Locate the cell with the specified text and output its (x, y) center coordinate. 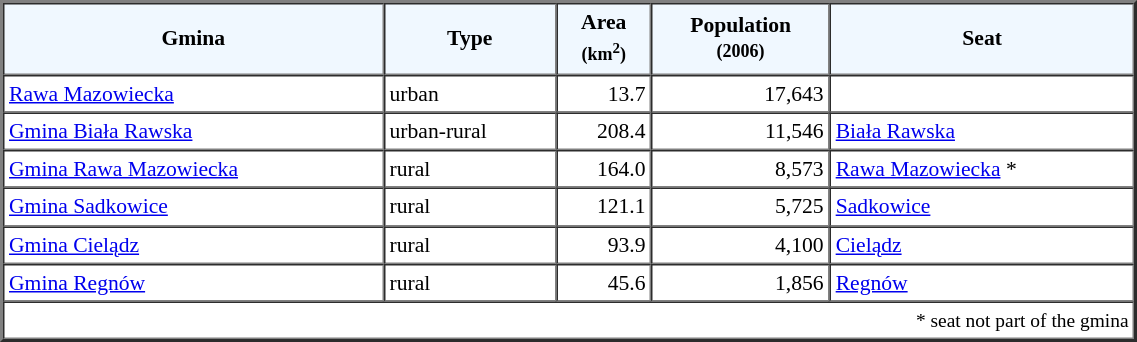
164.0 (604, 169)
* seat not part of the gmina (569, 321)
13.7 (604, 93)
Type (470, 38)
urban (470, 93)
93.9 (604, 245)
208.4 (604, 131)
45.6 (604, 283)
Population(2006) (741, 38)
Rawa Mazowiecka (194, 93)
Gmina (194, 38)
11,546 (741, 131)
Cielądz (982, 245)
Area(km2) (604, 38)
Gmina Sadkowice (194, 207)
Biała Rawska (982, 131)
urban-rural (470, 131)
Gmina Regnów (194, 283)
17,643 (741, 93)
121.1 (604, 207)
Gmina Cielądz (194, 245)
Gmina Biała Rawska (194, 131)
Sadkowice (982, 207)
8,573 (741, 169)
Regnów (982, 283)
4,100 (741, 245)
Rawa Mazowiecka * (982, 169)
Gmina Rawa Mazowiecka (194, 169)
1,856 (741, 283)
Seat (982, 38)
5,725 (741, 207)
